Search for the cell housing the specified text and yield its (x, y) center coordinate. 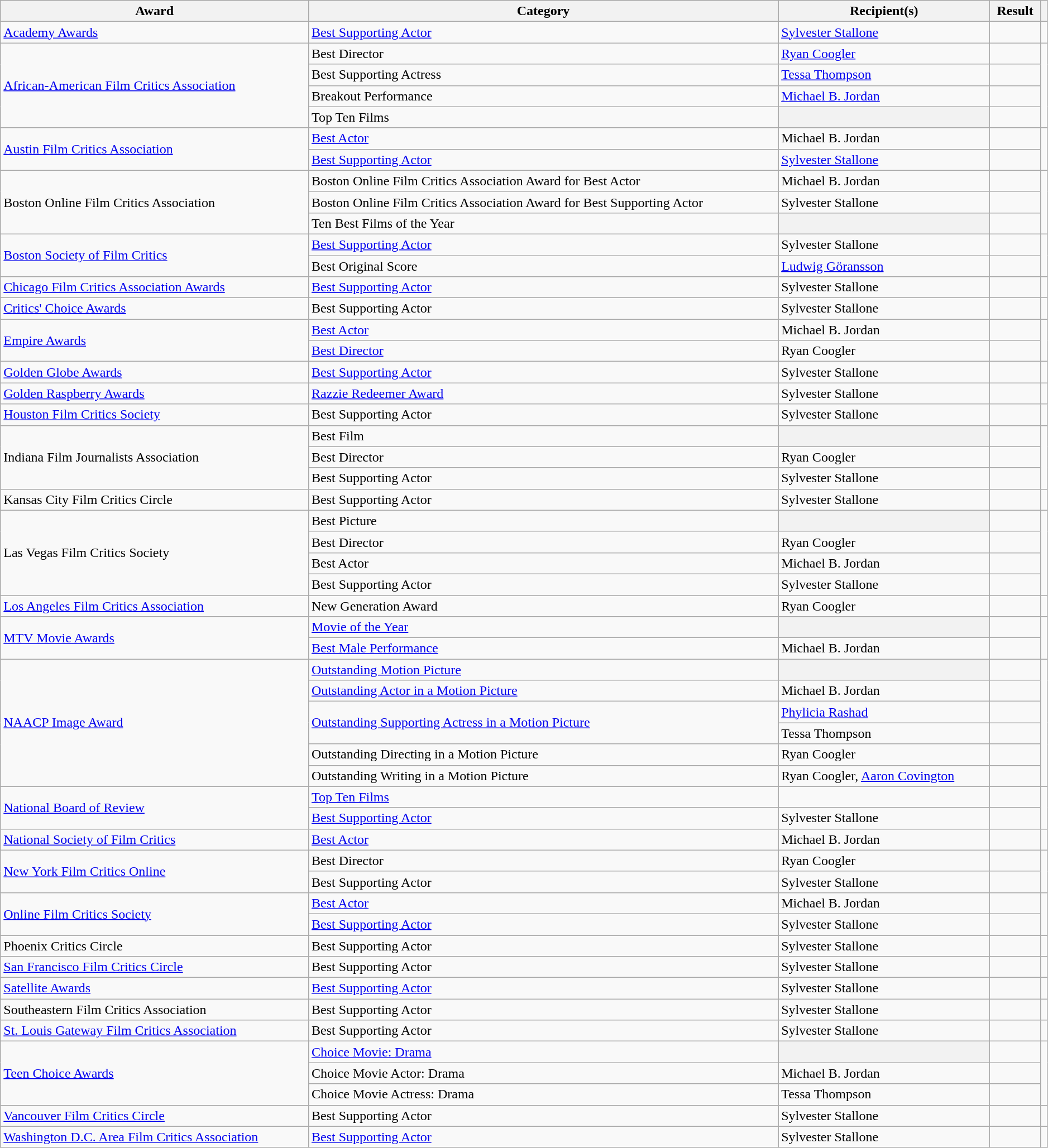
NAACP Image Award (155, 723)
Satellite Awards (155, 988)
Southeastern Film Critics Association (155, 1010)
Empire Awards (155, 340)
Indiana Film Journalists Association (155, 457)
African-American Film Critics Association (155, 85)
Golden Raspberry Awards (155, 393)
Best Film (543, 436)
Washington D.C. Area Film Critics Association (155, 1137)
Las Vegas Film Critics Society (155, 553)
Houston Film Critics Society (155, 415)
Category (543, 11)
Outstanding Directing in a Motion Picture (543, 755)
Ryan Coogler, Aaron Covington (884, 776)
Academy Awards (155, 32)
New Generation Award (543, 606)
Boston Online Film Critics Association Award for Best Supporting Actor (543, 202)
Outstanding Writing in a Motion Picture (543, 776)
Best Picture (543, 521)
Outstanding Actor in a Motion Picture (543, 691)
Outstanding Motion Picture (543, 670)
Golden Globe Awards (155, 372)
Best Supporting Actress (543, 75)
Vancouver Film Critics Circle (155, 1116)
Outstanding Supporting Actress in a Motion Picture (543, 723)
Chicago Film Critics Association Awards (155, 287)
Recipient(s) (884, 11)
MTV Movie Awards (155, 638)
Razzie Redeemer Award (543, 393)
Breakout Performance (543, 96)
Los Angeles Film Critics Association (155, 606)
Critics' Choice Awards (155, 309)
Choice Movie Actress: Drama (543, 1094)
Choice Movie Actor: Drama (543, 1073)
Phoenix Critics Circle (155, 946)
Result (1015, 11)
National Board of Review (155, 808)
Phylicia Rashad (884, 712)
Online Film Critics Society (155, 914)
Boston Online Film Critics Association (155, 202)
Kansas City Film Critics Circle (155, 499)
Choice Movie: Drama (543, 1052)
New York Film Critics Online (155, 871)
St. Louis Gateway Film Critics Association (155, 1031)
Movie of the Year (543, 627)
Ten Best Films of the Year (543, 223)
Austin Film Critics Association (155, 149)
Best Original Score (543, 266)
Boston Online Film Critics Association Award for Best Actor (543, 181)
Ludwig Göransson (884, 266)
Boston Society of Film Critics (155, 255)
Award (155, 11)
Teen Choice Awards (155, 1073)
Best Male Performance (543, 649)
San Francisco Film Critics Circle (155, 967)
National Society of Film Critics (155, 839)
